Identify which cell holds the provided text, then report its [x, y] central coordinate. 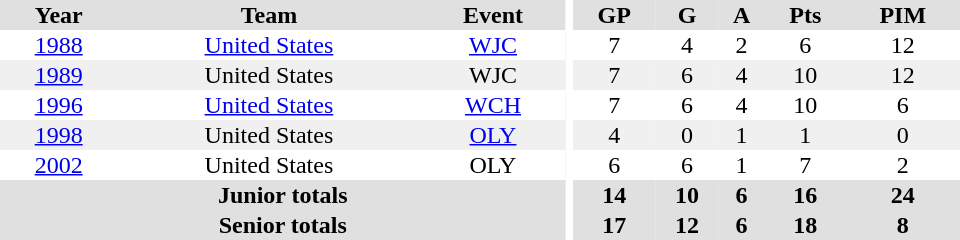
WCH [492, 105]
1989 [58, 75]
2002 [58, 165]
1988 [58, 45]
18 [806, 225]
Year [58, 15]
24 [903, 195]
14 [614, 195]
Team [268, 15]
G [687, 15]
Junior totals [283, 195]
PIM [903, 15]
17 [614, 225]
1998 [58, 135]
1996 [58, 105]
Pts [806, 15]
8 [903, 225]
Senior totals [283, 225]
Event [492, 15]
GP [614, 15]
16 [806, 195]
A [742, 15]
